Capture the cell that displays the provided text and extract its (x, y) central coordinate. 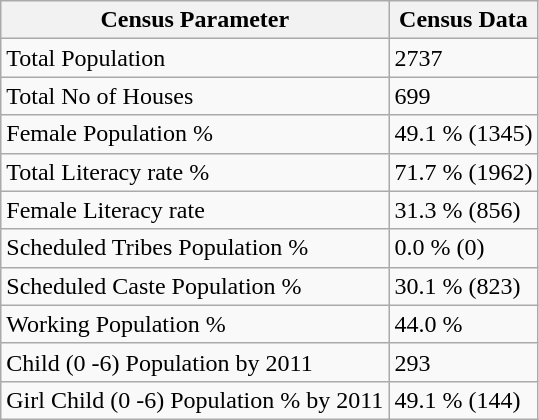
Female Literacy rate (195, 210)
49.1 % (144) (464, 400)
2737 (464, 58)
49.1 % (1345) (464, 134)
71.7 % (1962) (464, 172)
44.0 % (464, 324)
699 (464, 96)
Total Literacy rate % (195, 172)
Scheduled Tribes Population % (195, 248)
Total Population (195, 58)
30.1 % (823) (464, 286)
0.0 % (0) (464, 248)
Total No of Houses (195, 96)
Child (0 -6) Population by 2011 (195, 362)
293 (464, 362)
Census Data (464, 20)
Census Parameter (195, 20)
Scheduled Caste Population % (195, 286)
Working Population % (195, 324)
31.3 % (856) (464, 210)
Female Population % (195, 134)
Girl Child (0 -6) Population % by 2011 (195, 400)
